Find where the given text appears and provide that cell's center as (x, y) coordinate. 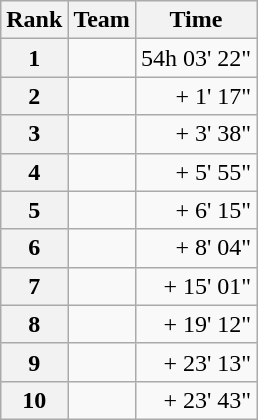
2 (34, 96)
Time (196, 20)
+ 23' 13" (196, 362)
Team (102, 20)
6 (34, 248)
Rank (34, 20)
8 (34, 324)
5 (34, 210)
1 (34, 58)
3 (34, 134)
4 (34, 172)
+ 5' 55" (196, 172)
+ 19' 12" (196, 324)
+ 23' 43" (196, 400)
+ 3' 38" (196, 134)
+ 8' 04" (196, 248)
+ 15' 01" (196, 286)
7 (34, 286)
9 (34, 362)
+ 1' 17" (196, 96)
54h 03' 22" (196, 58)
+ 6' 15" (196, 210)
10 (34, 400)
